Detect which cell encompasses the target text, then output its (x, y) center coordinate. 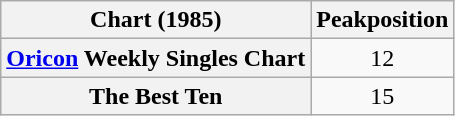
Oricon Weekly Singles Chart (156, 58)
15 (382, 96)
The Best Ten (156, 96)
Peakposition (382, 20)
Chart (1985) (156, 20)
12 (382, 58)
